Return the [x, y] coordinate for the center point of the cell that contains the specified text.  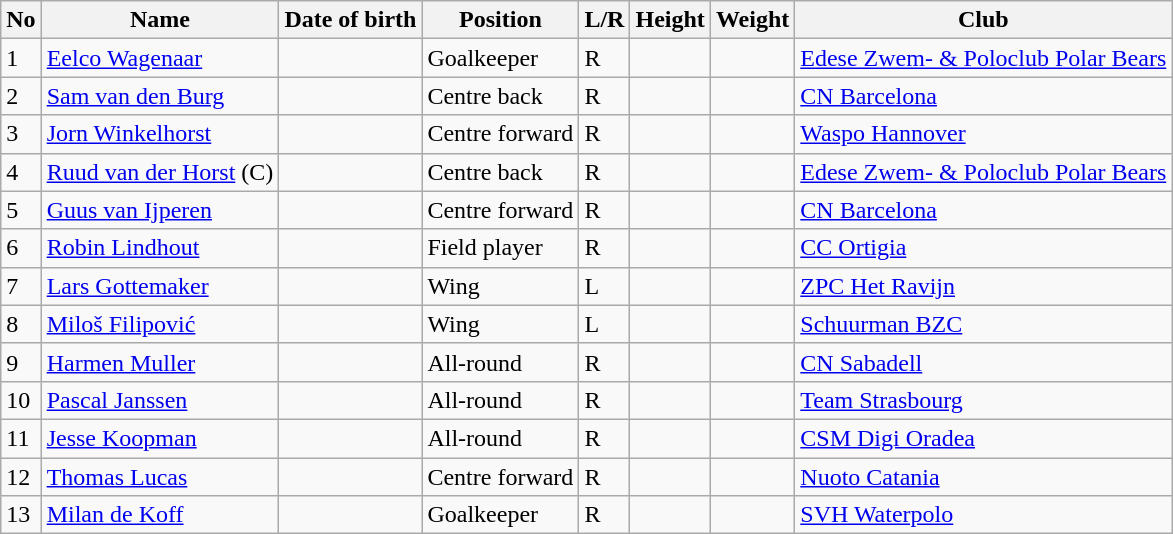
1 [21, 58]
Eelco Wagenaar [160, 58]
2 [21, 96]
Date of birth [350, 20]
L/R [604, 20]
Jorn Winkelhorst [160, 134]
Nuoto Catania [984, 477]
4 [21, 172]
Ruud van der Horst (C) [160, 172]
Robin Lindhout [160, 248]
ZPC Het Ravijn [984, 286]
No [21, 20]
Miloš Filipović [160, 324]
Weight [752, 20]
13 [21, 515]
7 [21, 286]
Sam van den Burg [160, 96]
Schuurman BZC [984, 324]
Pascal Janssen [160, 400]
3 [21, 134]
10 [21, 400]
Harmen Muller [160, 362]
Team Strasbourg [984, 400]
5 [21, 210]
Height [670, 20]
Milan de Koff [160, 515]
12 [21, 477]
Club [984, 20]
CC Ortigia [984, 248]
Guus van Ijperen [160, 210]
Waspo Hannover [984, 134]
8 [21, 324]
SVH Waterpolo [984, 515]
CSM Digi Oradea [984, 438]
Thomas Lucas [160, 477]
11 [21, 438]
CN Sabadell [984, 362]
Name [160, 20]
6 [21, 248]
Position [500, 20]
Field player [500, 248]
Jesse Koopman [160, 438]
9 [21, 362]
Lars Gottemaker [160, 286]
